Locate the cell with the specified text and output its (x, y) center coordinate. 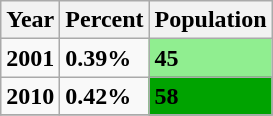
0.39% (104, 58)
58 (210, 96)
45 (210, 58)
Population (210, 20)
0.42% (104, 96)
2010 (30, 96)
2001 (30, 58)
Percent (104, 20)
Year (30, 20)
